Determine the [X, Y] coordinate at the center of the cell enclosing the given text.  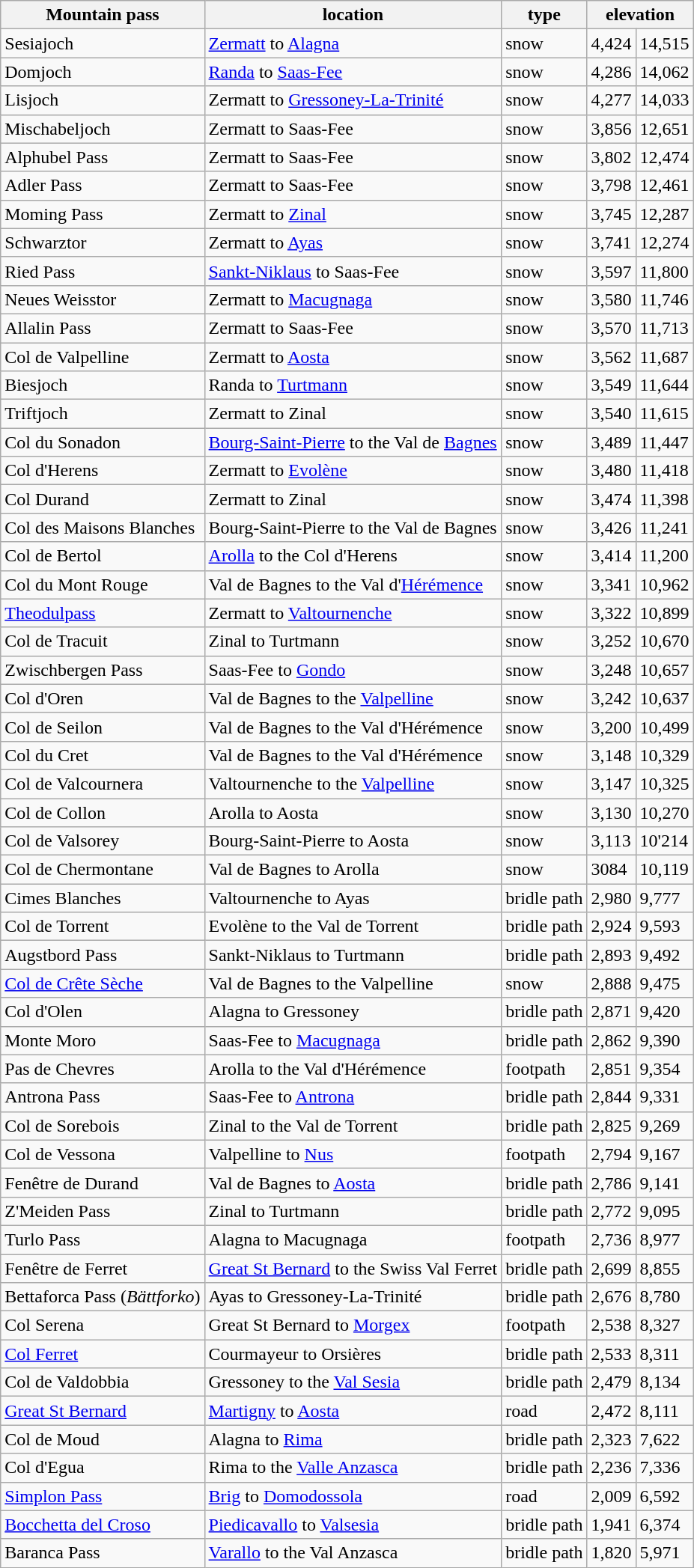
6,374 [665, 1525]
Bocchetta del Croso [103, 1525]
2,786 [611, 1183]
elevation [640, 15]
Alphubel Pass [103, 157]
10,657 [665, 670]
3,489 [611, 442]
Val de Bagnes to Aosta [353, 1183]
Col de Torrent [103, 927]
7,336 [665, 1468]
Arolla to the Col d'Herens [353, 556]
2,825 [611, 1126]
2,472 [611, 1411]
Col de Moud [103, 1439]
2,871 [611, 1012]
Brig to Domodossola [353, 1496]
8,855 [665, 1269]
9,354 [665, 1069]
Zermatt to Macugnaga [353, 299]
10,962 [665, 585]
Sesiajoch [103, 43]
3,426 [611, 528]
3,549 [611, 385]
Mountain pass [103, 15]
8,111 [665, 1411]
10,899 [665, 613]
3,856 [611, 129]
2,772 [611, 1211]
Col de Bertol [103, 556]
3,745 [611, 214]
9,095 [665, 1211]
10,325 [665, 784]
Ayas to Gressoney-La-Trinité [353, 1297]
Col Serena [103, 1326]
8,780 [665, 1297]
9,420 [665, 1012]
8,977 [665, 1239]
Saas-Fee to Gondo [353, 670]
Great St Bernard to Morgex [353, 1326]
2,862 [611, 1040]
Col du Mont Rouge [103, 585]
Moming Pass [103, 214]
Col de Vessona [103, 1154]
11,687 [665, 357]
10,670 [665, 641]
Val de Bagnes to Arolla [353, 870]
Monte Moro [103, 1040]
Antrona Pass [103, 1097]
3,570 [611, 328]
Triftjoch [103, 414]
Col de Seilon [103, 727]
Zermatt to Aosta [353, 357]
9,331 [665, 1097]
3,113 [611, 841]
2,844 [611, 1097]
Col d'Olen [103, 1012]
10'214 [665, 841]
Saas-Fee to Macugnaga [353, 1040]
Turlo Pass [103, 1239]
10,637 [665, 698]
2,533 [611, 1354]
Alagna to Macugnaga [353, 1239]
Col de Valcournera [103, 784]
9,390 [665, 1040]
4,277 [611, 100]
3,322 [611, 613]
9,492 [665, 955]
8,327 [665, 1326]
2,323 [611, 1439]
2,794 [611, 1154]
2,538 [611, 1326]
Zermatt to Gressoney-La-Trinité [353, 100]
Baranca Pass [103, 1553]
9,593 [665, 927]
14,515 [665, 43]
3,597 [611, 271]
Col d'Herens [103, 471]
Gressoney to the Val Sesia [353, 1382]
12,461 [665, 186]
3,130 [611, 812]
Theodulpass [103, 613]
Randa to Turtmann [353, 385]
Col du Sonadon [103, 442]
Alagna to Gressoney [353, 1012]
Cimes Blanches [103, 898]
Adler Pass [103, 186]
Arolla to Aosta [353, 812]
Zermatt to Ayas [353, 242]
Allalin Pass [103, 328]
location [353, 15]
3,480 [611, 471]
Evolène to the Val de Torrent [353, 927]
Col de Crête Sèche [103, 983]
3,580 [611, 299]
Augstbord Pass [103, 955]
Valtournenche to the Valpelline [353, 784]
5,971 [665, 1553]
1,941 [611, 1525]
Mischabeljoch [103, 129]
9,269 [665, 1126]
Arolla to the Val d'Hérémence [353, 1069]
Ried Pass [103, 271]
Bettaforca Pass (Bättforko) [103, 1297]
Col Ferret [103, 1354]
Col des Maisons Blanches [103, 528]
3,741 [611, 242]
2,676 [611, 1297]
3,242 [611, 698]
6,592 [665, 1496]
11,615 [665, 414]
Col d'Egua [103, 1468]
12,287 [665, 214]
Simplon Pass [103, 1496]
Fenêtre de Ferret [103, 1269]
Alagna to Rima [353, 1439]
Piedicavallo to Valsesia [353, 1525]
Zwischbergen Pass [103, 670]
Lisjoch [103, 100]
2,479 [611, 1382]
7,622 [665, 1439]
3,341 [611, 585]
12,474 [665, 157]
Great St Bernard [103, 1411]
Fenêtre de Durand [103, 1183]
Domjoch [103, 72]
3084 [611, 870]
14,062 [665, 72]
10,329 [665, 755]
Varallo to the Val Anzasca [353, 1553]
2,736 [611, 1239]
11,200 [665, 556]
3,414 [611, 556]
Valtournenche to Ayas [353, 898]
Zermatt to Valtournenche [353, 613]
3,248 [611, 670]
2,888 [611, 983]
Sankt-Niklaus to Saas-Fee [353, 271]
Neues Weisstor [103, 299]
11,746 [665, 299]
11,241 [665, 528]
4,424 [611, 43]
Col de Valpelline [103, 357]
12,274 [665, 242]
Rima to the Valle Anzasca [353, 1468]
Col de Chermontane [103, 870]
3,540 [611, 414]
3,798 [611, 186]
Martigny to Aosta [353, 1411]
10,499 [665, 727]
2,009 [611, 1496]
12,651 [665, 129]
11,713 [665, 328]
2,699 [611, 1269]
14,033 [665, 100]
3,562 [611, 357]
Great St Bernard to the Swiss Val Ferret [353, 1269]
Sankt-Niklaus to Turtmann [353, 955]
4,286 [611, 72]
Col de Valdobbia [103, 1382]
Bourg-Saint-Pierre to Aosta [353, 841]
9,475 [665, 983]
11,447 [665, 442]
Zinal to the Val de Torrent [353, 1126]
10,119 [665, 870]
Courmayeur to Orsières [353, 1354]
Pas de Chevres [103, 1069]
2,851 [611, 1069]
3,252 [611, 641]
Col de Tracuit [103, 641]
9,141 [665, 1183]
9,777 [665, 898]
10,270 [665, 812]
2,980 [611, 898]
2,893 [611, 955]
2,924 [611, 927]
Schwarztor [103, 242]
Zermatt to Evolène [353, 471]
Col Durand [103, 499]
3,148 [611, 755]
Zermatt to Alagna [353, 43]
Col de Collon [103, 812]
11,644 [665, 385]
3,200 [611, 727]
Col du Cret [103, 755]
2,236 [611, 1468]
8,311 [665, 1354]
Col de Valsorey [103, 841]
11,800 [665, 271]
Saas-Fee to Antrona [353, 1097]
3,147 [611, 784]
Valpelline to Nus [353, 1154]
Randa to Saas-Fee [353, 72]
11,398 [665, 499]
Col d'Oren [103, 698]
Col de Sorebois [103, 1126]
3,802 [611, 157]
Z'Meiden Pass [103, 1211]
1,820 [611, 1553]
9,167 [665, 1154]
type [544, 15]
Biesjoch [103, 385]
3,474 [611, 499]
11,418 [665, 471]
8,134 [665, 1382]
